Identify which cell holds the provided text, then report its (X, Y) central coordinate. 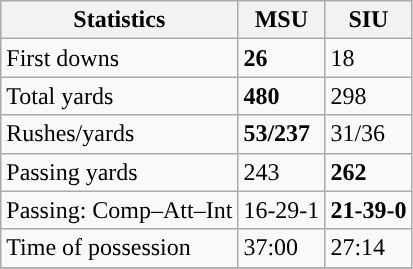
18 (368, 58)
Total yards (120, 96)
16-29-1 (282, 210)
21-39-0 (368, 210)
31/36 (368, 134)
Time of possession (120, 248)
37:00 (282, 248)
MSU (282, 20)
Passing: Comp–Att–Int (120, 210)
Rushes/yards (120, 134)
53/237 (282, 134)
Passing yards (120, 172)
480 (282, 96)
298 (368, 96)
Statistics (120, 20)
SIU (368, 20)
27:14 (368, 248)
26 (282, 58)
262 (368, 172)
First downs (120, 58)
243 (282, 172)
